Pinpoint the cell where the given text exists, returning its [x, y] midpoint coordinate. 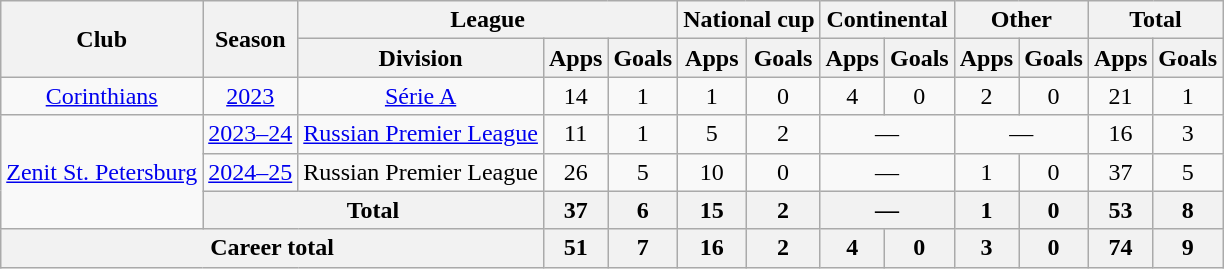
53 [1120, 210]
2023 [250, 96]
74 [1120, 248]
League [488, 20]
7 [643, 248]
2023–24 [250, 134]
Career total [272, 248]
6 [643, 210]
21 [1120, 96]
Club [102, 39]
Série A [421, 96]
Continental [887, 20]
Other [1021, 20]
Corinthians [102, 96]
11 [575, 134]
8 [1188, 210]
10 [712, 172]
14 [575, 96]
National cup [749, 20]
26 [575, 172]
Season [250, 39]
51 [575, 248]
Zenit St. Petersburg [102, 172]
2024–25 [250, 172]
Division [421, 58]
15 [712, 210]
9 [1188, 248]
